Find where the given text appears and provide that cell's center as [x, y] coordinate. 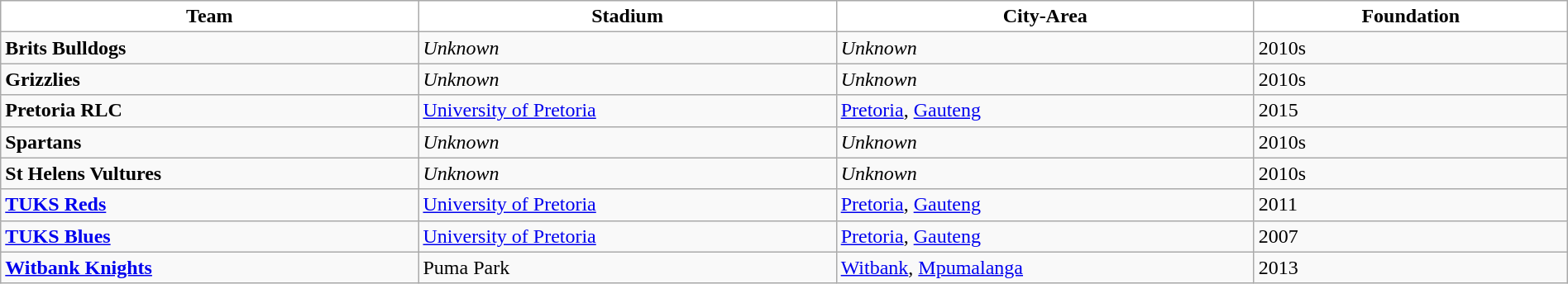
Foundation [1411, 17]
Witbank Knights [210, 267]
Team [210, 17]
2011 [1411, 205]
Stadium [627, 17]
Grizzlies [210, 79]
St Helens Vultures [210, 173]
TUKS Reds [210, 205]
Brits Bulldogs [210, 48]
Puma Park [627, 267]
2013 [1411, 267]
TUKS Blues [210, 236]
Witbank, Mpumalanga [1045, 267]
2015 [1411, 111]
2007 [1411, 236]
Spartans [210, 142]
Pretoria RLC [210, 111]
City-Area [1045, 17]
